Identify which cell holds the provided text, then report its [x, y] central coordinate. 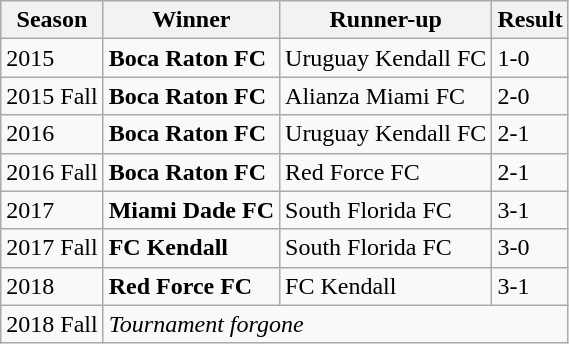
2015 [52, 58]
Winner [191, 20]
2015 Fall [52, 96]
2017 Fall [52, 248]
2016 Fall [52, 172]
2016 [52, 134]
2018 [52, 286]
Miami Dade FC [191, 210]
Tournament forgone [336, 324]
2017 [52, 210]
2-0 [530, 96]
2018 Fall [52, 324]
1-0 [530, 58]
Alianza Miami FC [386, 96]
Runner-up [386, 20]
Season [52, 20]
Result [530, 20]
3-0 [530, 248]
